Pinpoint the cell where the given text exists, returning its [X, Y] midpoint coordinate. 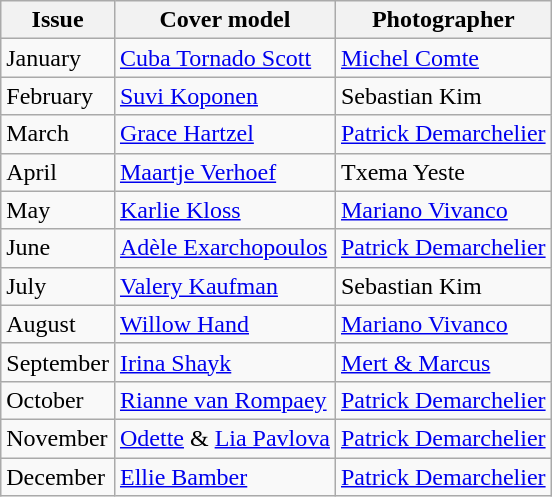
July [58, 286]
Karlie Kloss [224, 210]
August [58, 324]
March [58, 134]
September [58, 362]
June [58, 248]
April [58, 172]
December [58, 477]
Irina Shayk [224, 362]
Cover model [224, 20]
Maartje Verhoef [224, 172]
Adèle Exarchopoulos [224, 248]
October [58, 400]
Valery Kaufman [224, 286]
Photographer [443, 20]
Txema Yeste [443, 172]
Suvi Koponen [224, 96]
Grace Hartzel [224, 134]
November [58, 438]
Cuba Tornado Scott [224, 58]
February [58, 96]
Rianne van Rompaey [224, 400]
Odette & Lia Pavlova [224, 438]
Michel Comte [443, 58]
Ellie Bamber [224, 477]
Willow Hand [224, 324]
Issue [58, 20]
Mert & Marcus [443, 362]
May [58, 210]
January [58, 58]
